Find where the given text appears and provide that cell's center as [X, Y] coordinate. 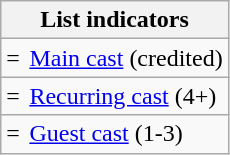
Guest cast (1-3) [127, 134]
Recurring cast (4+) [127, 96]
List indicators [114, 20]
Main cast (credited) [127, 58]
